Find where the given text appears and provide that cell's center as (X, Y) coordinate. 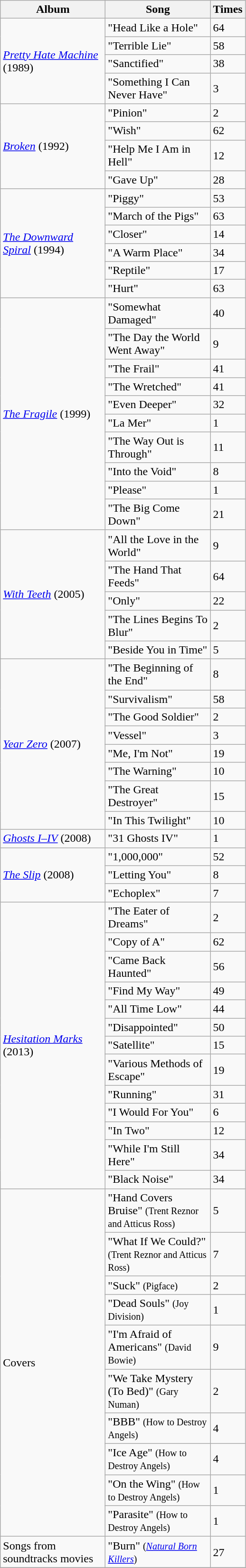
49 (228, 991)
"Into the Void" (158, 472)
"Survivalism" (158, 699)
"Beside You in Time" (158, 650)
"All the Love in the World" (158, 545)
"On the Wing" (How to Destroy Angels) (158, 1490)
"1,000,000" (158, 857)
"The Warning" (158, 771)
Album (53, 10)
"I'm Afraid of Americans" (David Bowie) (158, 1347)
The Downward Spiral (1994) (53, 243)
"Closer" (158, 234)
"Pinion" (158, 113)
"Dead Souls" (Joy Division) (158, 1310)
6 (228, 1112)
"Only" (158, 601)
44 (228, 1009)
"Running" (158, 1094)
"While I'm Still Here" (158, 1155)
"The Wretched" (158, 387)
"Hurt" (158, 289)
Song (158, 10)
11 (228, 447)
With Teeth (2005) (53, 594)
28 (228, 180)
"La Mer" (158, 423)
"The Great Destroyer" (158, 796)
"Me, I'm Not" (158, 753)
"The Good Soldier" (158, 717)
"Echoplex" (158, 893)
50 (228, 1027)
Times (228, 10)
"Hand Covers Bruise" (Trent Reznor and Atticus Ross) (158, 1210)
56 (228, 966)
"A Warm Place" (158, 253)
"All Time Low" (158, 1009)
"Somewhat Damaged" (158, 313)
The Fragile (1999) (53, 414)
"Ice Age" (How to Destroy Angels) (158, 1459)
The Slip (2008) (53, 875)
53 (228, 198)
"The Frail" (158, 369)
"Wish" (158, 131)
"Reptile" (158, 271)
"Help Me I Am in Hell" (158, 155)
"Head Like a Hole" (158, 28)
27 (228, 1552)
Songs from soundtracks movies (53, 1552)
"Parasite" (How to Destroy Angels) (158, 1521)
"In Two" (158, 1130)
"Something I Can Never Have" (158, 88)
Covers (53, 1363)
"The Eater of Dreams" (158, 917)
Year Zero (2007) (53, 744)
"Copy of A" (158, 942)
"Even Deeper" (158, 405)
"The Day the World Went Away" (158, 344)
"The Lines Begins To Blur" (158, 625)
"Please" (158, 490)
"Satellite" (158, 1045)
"BBB" (How to Destroy Angels) (158, 1429)
"Vessel" (158, 735)
31 (228, 1094)
Ghosts I–IV (2008) (53, 838)
21 (228, 515)
"The Beginning of the End" (158, 674)
32 (228, 405)
"Disappointed" (158, 1027)
40 (228, 313)
"In This Twilight" (158, 820)
"Letting You" (158, 875)
17 (228, 271)
"31 Ghosts IV" (158, 838)
"The Way Out is Through" (158, 447)
"Various Methods of Escape" (158, 1070)
"Suck" (Pigface) (158, 1285)
"March of the Pigs" (158, 216)
Pretty Hate Machine (1989) (53, 61)
"Piggy" (158, 198)
"Terrible Lie" (158, 46)
"We Take Mystery (To Bed)" (Gary Numan) (158, 1391)
Hesitation Marks (2013) (53, 1045)
Broken (1992) (53, 146)
"The Hand That Feeds" (158, 576)
52 (228, 857)
14 (228, 234)
38 (228, 64)
"Burn" (Natural Born Killers) (158, 1552)
"Find My Way" (158, 991)
"Black Noise" (158, 1179)
22 (228, 601)
"Sanctified" (158, 64)
"The Big Come Down" (158, 515)
"Gave Up" (158, 180)
"I Would For You" (158, 1112)
"Came Back Haunted" (158, 966)
"What If We Could?" (Trent Reznor and Atticus Ross) (158, 1254)
